Pinpoint the cell where the given text exists, returning its (X, Y) midpoint coordinate. 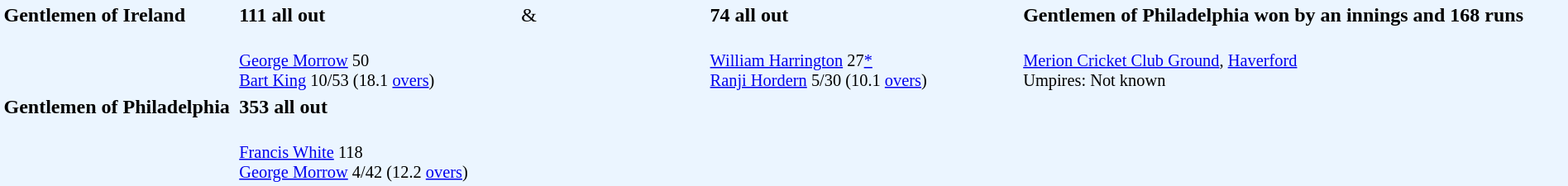
George Morrow 50 Bart King 10/53 (18.1 overs) (378, 61)
353 all out (378, 107)
Gentlemen of Philadelphia (119, 139)
Francis White 118 George Morrow 4/42 (12.2 overs) (378, 152)
74 all out (864, 15)
& (614, 15)
111 all out (378, 15)
William Harrington 27* Ranji Hordern 5/30 (10.1 overs) (864, 61)
Gentlemen of Philadelphia won by an innings and 168 runs (1293, 15)
Merion Cricket Club Ground, Haverford Umpires: Not known (1293, 107)
Gentlemen of Ireland (119, 47)
